Locate the cell with the specified text and output its (X, Y) center coordinate. 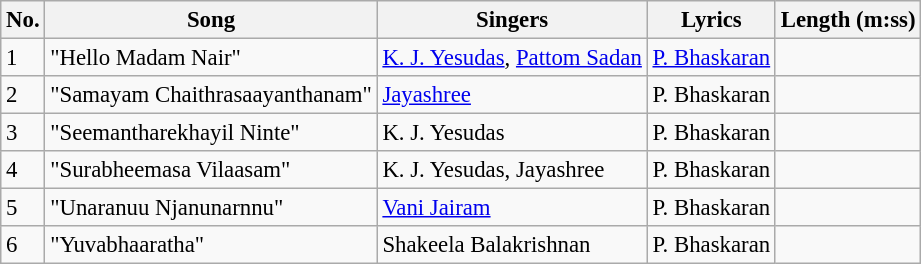
3 (23, 133)
"Seemantharekhayil Ninte" (211, 133)
Vani Jairam (512, 208)
6 (23, 245)
K. J. Yesudas (512, 133)
2 (23, 95)
4 (23, 170)
Song (211, 20)
No. (23, 20)
"Unaranuu Njanunarnnu" (211, 208)
"Samayam Chaithrasaayanthanam" (211, 95)
1 (23, 58)
5 (23, 208)
Lyrics (711, 20)
Length (m:ss) (848, 20)
Shakeela Balakrishnan (512, 245)
K. J. Yesudas, Jayashree (512, 170)
K. J. Yesudas, Pattom Sadan (512, 58)
Singers (512, 20)
Jayashree (512, 95)
"Hello Madam Nair" (211, 58)
"Surabheemasa Vilaasam" (211, 170)
"Yuvabhaaratha" (211, 245)
